Find where the given text appears and provide that cell's center as (x, y) coordinate. 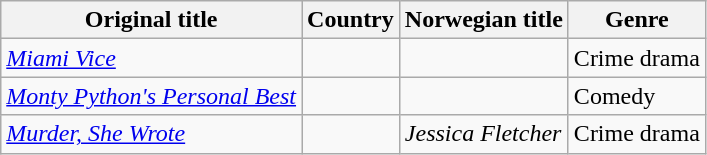
Genre (636, 20)
Monty Python's Personal Best (152, 96)
Country (351, 20)
Original title (152, 20)
Jessica Fletcher (484, 134)
Miami Vice (152, 58)
Murder, She Wrote (152, 134)
Comedy (636, 96)
Norwegian title (484, 20)
